Determine the (x, y) coordinate at the center of the cell enclosing the given text.  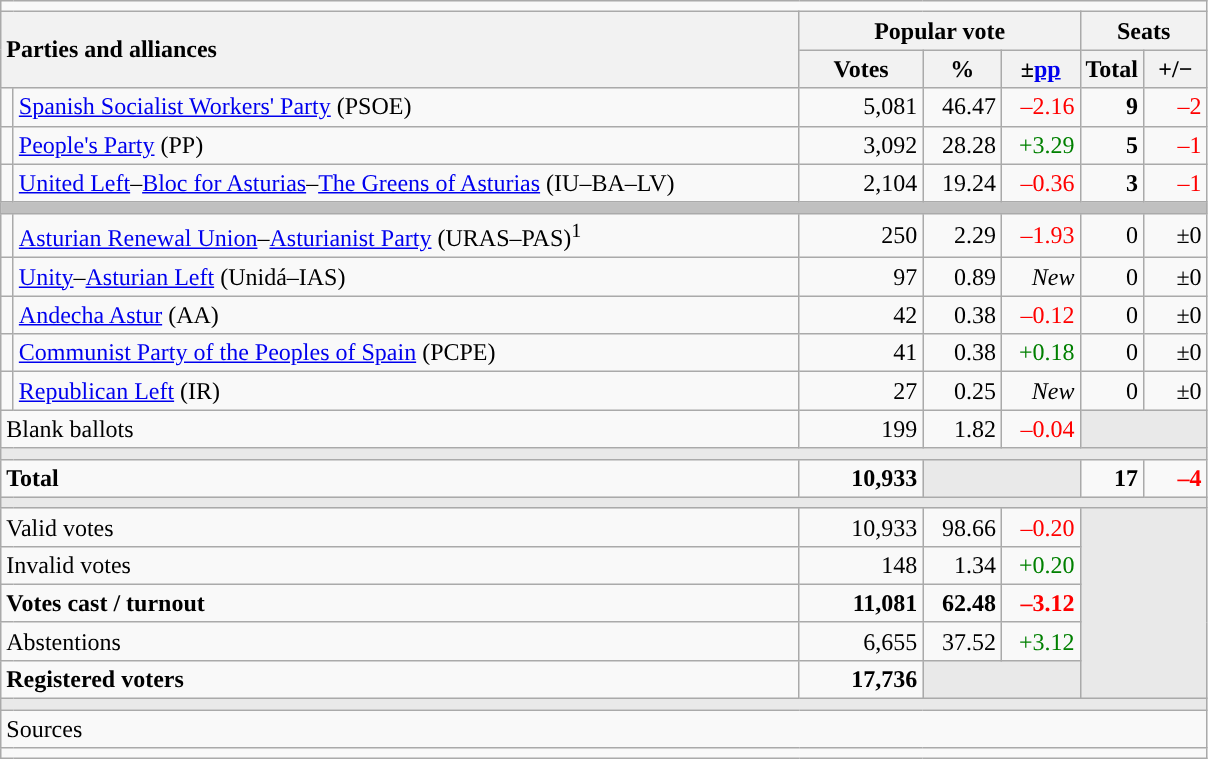
–0.36 (1040, 183)
19.24 (962, 183)
Andecha Astur (AA) (406, 315)
–1.93 (1040, 236)
6,655 (861, 641)
3,092 (861, 145)
97 (861, 277)
11,081 (861, 603)
Votes (861, 69)
62.48 (962, 603)
–2.16 (1040, 107)
46.47 (962, 107)
28.28 (962, 145)
148 (861, 565)
–3.12 (1040, 603)
Parties and alliances (400, 50)
5 (1112, 145)
Seats (1144, 31)
+3.29 (1040, 145)
–4 (1176, 478)
98.66 (962, 527)
17 (1112, 478)
5,081 (861, 107)
–2 (1176, 107)
United Left–Bloc for Asturias–The Greens of Asturias (IU–BA–LV) (406, 183)
–0.04 (1040, 429)
+0.20 (1040, 565)
People's Party (PP) (406, 145)
1.82 (962, 429)
Invalid votes (400, 565)
Unity–Asturian Left (Unidá–IAS) (406, 277)
Sources (604, 729)
–0.20 (1040, 527)
–0.12 (1040, 315)
17,736 (861, 679)
27 (861, 391)
1.34 (962, 565)
41 (861, 353)
+0.18 (1040, 353)
2.29 (962, 236)
42 (861, 315)
Asturian Renewal Union–Asturianist Party (URAS–PAS)1 (406, 236)
3 (1112, 183)
% (962, 69)
Votes cast / turnout (400, 603)
±pp (1040, 69)
Republican Left (IR) (406, 391)
0.25 (962, 391)
Spanish Socialist Workers' Party (PSOE) (406, 107)
+3.12 (1040, 641)
Valid votes (400, 527)
199 (861, 429)
0.89 (962, 277)
Abstentions (400, 641)
+/− (1176, 69)
9 (1112, 107)
Blank ballots (400, 429)
37.52 (962, 641)
250 (861, 236)
Registered voters (400, 679)
Popular vote (940, 31)
2,104 (861, 183)
Communist Party of the Peoples of Spain (PCPE) (406, 353)
